Search for the cell housing the specified text and yield its [X, Y] center coordinate. 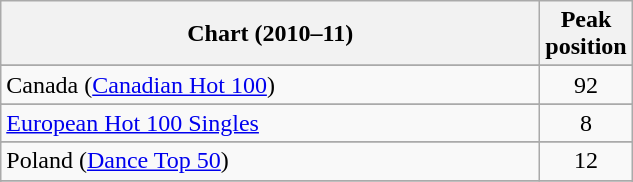
European Hot 100 Singles [270, 123]
12 [586, 161]
Chart (2010–11) [270, 34]
92 [586, 85]
8 [586, 123]
Canada (Canadian Hot 100) [270, 85]
Peakposition [586, 34]
Poland (Dance Top 50) [270, 161]
